Locate the cell with the specified text and output its (X, Y) center coordinate. 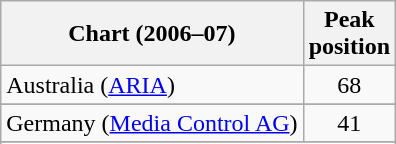
Germany (Media Control AG) (152, 123)
68 (349, 85)
Peakposition (349, 34)
Chart (2006–07) (152, 34)
41 (349, 123)
Australia (ARIA) (152, 85)
